Provide the [x, y] coordinate of the cell's center where the given text is located.  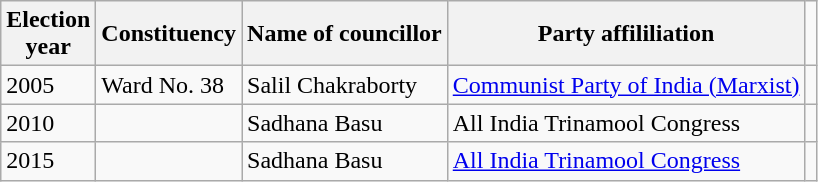
Election year [48, 34]
2010 [48, 123]
Communist Party of India (Marxist) [626, 85]
Party affililiation [626, 34]
Salil Chakraborty [345, 85]
Constituency [169, 34]
Ward No. 38 [169, 85]
2015 [48, 161]
2005 [48, 85]
Name of councillor [345, 34]
